Detect which cell encompasses the target text, then output its [X, Y] center coordinate. 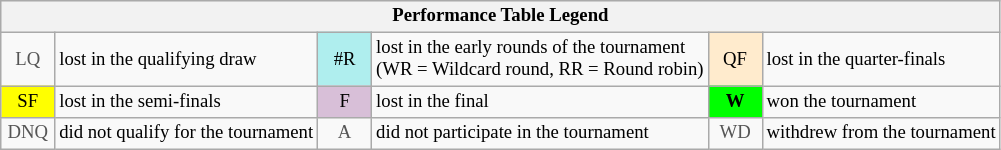
withdrew from the tournament [881, 134]
lost in the qualifying draw [186, 60]
won the tournament [881, 102]
DNQ [28, 134]
F [345, 102]
SF [28, 102]
lost in the early rounds of the tournament(WR = Wildcard round, RR = Round robin) [540, 60]
WD [735, 134]
lost in the final [540, 102]
LQ [28, 60]
did not qualify for the tournament [186, 134]
#R [345, 60]
lost in the quarter-finals [881, 60]
Performance Table Legend [500, 16]
W [735, 102]
A [345, 134]
QF [735, 60]
lost in the semi-finals [186, 102]
did not participate in the tournament [540, 134]
